For the text-containing cell, return its midpoint in (x, y) coordinate format. 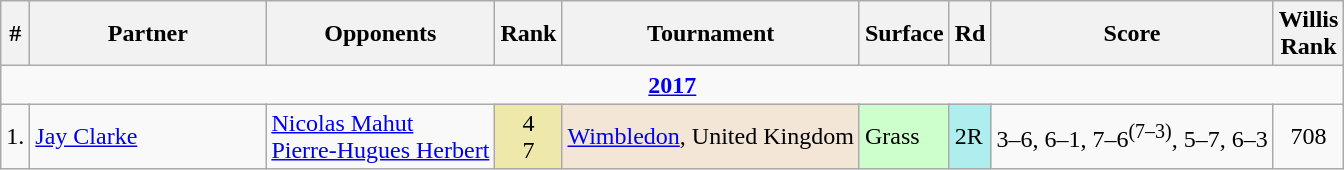
1. (16, 136)
2017 (672, 85)
# (16, 34)
WillisRank (1308, 34)
Wimbledon, United Kingdom (710, 136)
Partner (148, 34)
Score (1132, 34)
Grass (904, 136)
Rd (970, 34)
Tournament (710, 34)
3–6, 6–1, 7–6(7–3), 5–7, 6–3 (1132, 136)
4 7 (528, 136)
Rank (528, 34)
708 (1308, 136)
2R (970, 136)
Nicolas Mahut Pierre-Hugues Herbert (380, 136)
Jay Clarke (148, 136)
Surface (904, 34)
Opponents (380, 34)
